Detect which cell encompasses the target text, then output its (X, Y) center coordinate. 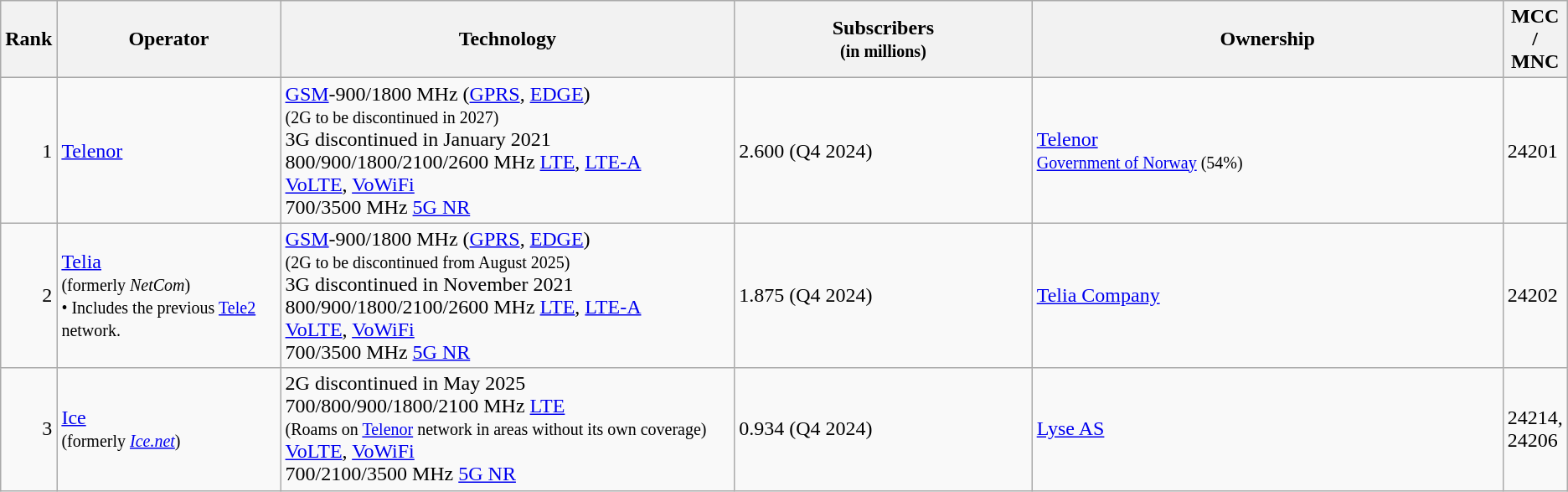
Telia Company (1267, 295)
Operator (169, 39)
Telia(formerly NetCom) • Includes the previous Tele2 network. (169, 295)
2.600 (Q4 2024) (883, 151)
Lyse AS (1267, 429)
2 (28, 295)
24214, 24206 (1534, 429)
24201 (1534, 151)
Telenor (169, 151)
1.875 (Q4 2024) (883, 295)
Rank (28, 39)
Technology (508, 39)
Subscribers(in millions) (883, 39)
Ice(formerly Ice.net) (169, 429)
3 (28, 429)
TelenorGovernment of Norway (54%) (1267, 151)
Ownership (1267, 39)
24202 (1534, 295)
0.934 (Q4 2024) (883, 429)
1 (28, 151)
MCC / MNC (1534, 39)
